For the text-containing cell, return its midpoint in [x, y] coordinate format. 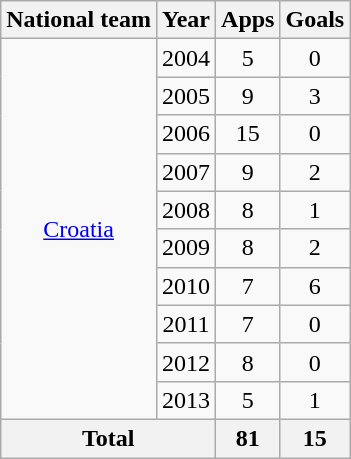
Goals [315, 20]
2009 [186, 248]
81 [248, 438]
2008 [186, 210]
2006 [186, 134]
6 [315, 286]
Year [186, 20]
2011 [186, 324]
2004 [186, 58]
3 [315, 96]
2007 [186, 172]
Total [108, 438]
2010 [186, 286]
2005 [186, 96]
National team [79, 20]
Apps [248, 20]
2013 [186, 400]
2012 [186, 362]
Croatia [79, 230]
